Identify which cell holds the provided text, then report its [X, Y] central coordinate. 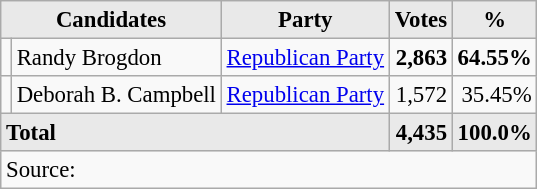
Source: [269, 170]
% [494, 20]
Randy Brogdon [116, 58]
Total [196, 133]
64.55% [494, 58]
35.45% [494, 95]
Votes [420, 20]
2,863 [420, 58]
Deborah B. Campbell [116, 95]
Party [305, 20]
1,572 [420, 95]
4,435 [420, 133]
100.0% [494, 133]
Candidates [111, 20]
